Output the (X, Y) coordinate of the center of the cell containing the given text.  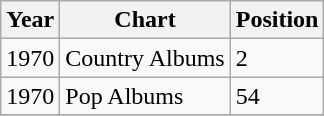
2 (277, 58)
Position (277, 20)
Country Albums (145, 58)
Chart (145, 20)
Pop Albums (145, 96)
Year (30, 20)
54 (277, 96)
